Scan for the cell matching the given text and deliver its (x, y) coordinate at center. 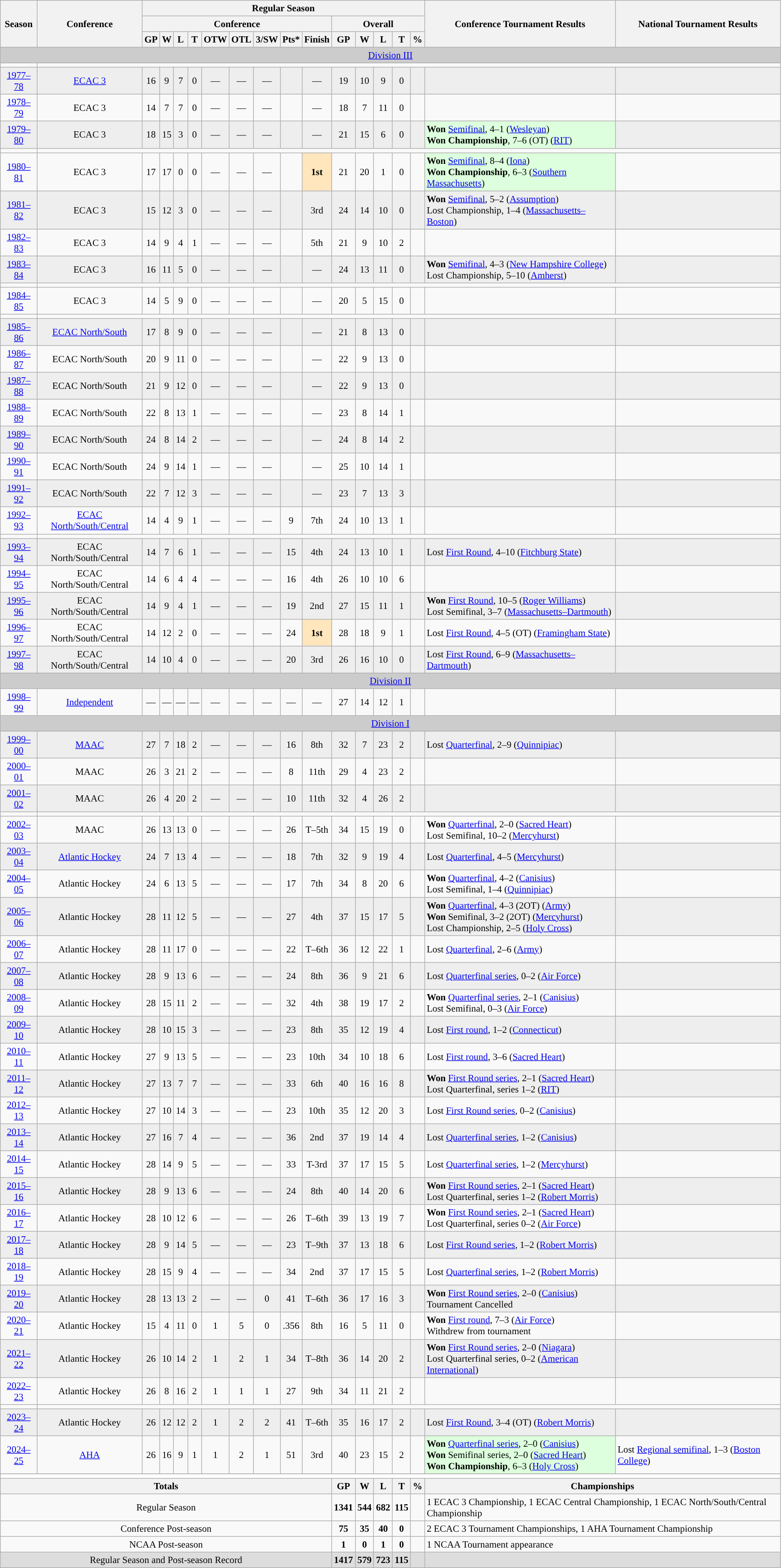
2003–04 (19, 857)
Conference Post-season (166, 1529)
29 (343, 772)
2001–02 (19, 799)
Lost Quarterfinal series, 1–2 (Mercyhurst) (520, 1165)
51 (291, 1455)
1987–88 (19, 386)
Lost Quarterfinal series, 0–2 (Air Force) (520, 976)
T–8th (317, 1358)
Lost First Round series, 1–2 (Robert Morris) (520, 1245)
Independent (90, 702)
1980–81 (19, 172)
2 ECAC 3 Tournament Championships, 1 AHA Tournament Championship (603, 1529)
Lost Regional semifinal, 1–3 (Boston College) (698, 1455)
1994–95 (19, 579)
9th (317, 1391)
723 (383, 1560)
2005–06 (19, 917)
Lost Quarterfinal series, 1–2 (Canisius) (520, 1137)
Won Semifinal, 4–1 (Wesleyan) Won Championship, 7–6 (OT) (RIT) (520, 135)
1993–94 (19, 552)
Division II (390, 681)
T–9th (317, 1245)
2012–13 (19, 1110)
Lost Quarterfinal, 2–6 (Army) (520, 949)
1986–87 (19, 359)
Won First Round series, 2–1 (Sacred Heart)Lost Quarterfinal, series 1–2 (RIT) (520, 1084)
544 (364, 1507)
1989–90 (19, 440)
1991–92 (19, 493)
Season (19, 24)
Lost Quarterfinal, 4–5 (Mercyhurst) (520, 857)
Lost First Round, 6–9 (Massachusetts–Dartmouth) (520, 659)
AHA (90, 1455)
2023–24 (19, 1422)
2002–03 (19, 830)
Conference Tournament Results (520, 24)
Pts* (291, 40)
1985–86 (19, 332)
1999–00 (19, 745)
2007–08 (19, 976)
1977–78 (19, 81)
3/SW (267, 40)
2011–12 (19, 1084)
Won First Round series, 2–0 (Canisius)Tournament Cancelled (520, 1299)
T-3rd (317, 1165)
NCAA Post-season (166, 1545)
1992–93 (19, 521)
1997–98 (19, 659)
Won Quarterfinal series, 2–1 (Canisius)Lost Semifinal, 0–3 (Air Force) (520, 1003)
1998–99 (19, 702)
2010–11 (19, 1057)
2008–09 (19, 1003)
1995–96 (19, 606)
2004–05 (19, 884)
OTL (242, 40)
Championships (603, 1486)
2019–20 (19, 1299)
25 (343, 467)
Finish (317, 40)
2018–19 (19, 1272)
Totals (166, 1486)
1978–79 (19, 108)
2017–18 (19, 1245)
1984–85 (19, 301)
Won First Round series, 2–1 (Sacred Heart)Lost Quarterfinal, series 0–2 (Air Force) (520, 1218)
T–5th (317, 830)
682 (383, 1507)
1983–84 (19, 269)
Lost First round, 1–2 (Connecticut) (520, 1029)
Lost First round, 3–6 (Sacred Heart) (520, 1057)
2006–07 (19, 949)
75 (343, 1529)
1341 (343, 1507)
Lost Quarterfinal, 2–9 (Quinnipiac) (520, 745)
39 (343, 1218)
2015–16 (19, 1191)
Won First Round series, 2–0 (Niagara)Lost Quarterfinal series, 0–2 (American International) (520, 1358)
OTW (215, 40)
1 NCAA Tournament appearance (603, 1545)
6th (317, 1084)
.356 (291, 1326)
1 ECAC 3 Championship, 1 ECAC Central Championship, 1 ECAC North/South/Central Championship (603, 1507)
Won Semifinal, 5–2 (Assumption) Lost Championship, 1–4 (Massachusetts–Boston) (520, 210)
Lost First Round, 3–4 (OT) (Robert Morris) (520, 1422)
2016–17 (19, 1218)
1979–80 (19, 135)
2013–14 (19, 1137)
Won Semifinal, 4–3 (New Hampshire College) Lost Championship, 5–10 (Amherst) (520, 269)
2009–10 (19, 1029)
Won Quarterfinal, 2–0 (Sacred Heart)Lost Semifinal, 10–2 (Mercyhurst) (520, 830)
Division I (390, 724)
1417 (343, 1560)
National Tournament Results (698, 24)
Lost First Round, 4–10 (Fitchburg State) (520, 552)
2021–22 (19, 1358)
Overall (378, 24)
Lost Quarterfinal series, 1–2 (Robert Morris) (520, 1272)
5th (317, 243)
38 (343, 1003)
1981–82 (19, 210)
Won Quarterfinal series, 2–0 (Canisius)Won Semifinal series, 2–0 (Sacred Heart)Won Championship, 6–3 (Holy Cross) (520, 1455)
Won Quarterfinal, 4–2 (Canisius)Lost Semifinal, 1–4 (Quinnipiac) (520, 884)
Won Quarterfinal, 4–3 (2OT) (Army)Won Semifinal, 3–2 (2OT) (Mercyhurst)Lost Championship, 2–5 (Holy Cross) (520, 917)
2000–01 (19, 772)
2014–15 (19, 1165)
1988–89 (19, 413)
1982–83 (19, 243)
Regular Season and Post-season Record (166, 1560)
1990–91 (19, 467)
Division III (390, 55)
Won First Round series, 2–1 (Sacred Heart)Lost Quarterfinal, series 1–2 (Robert Morris) (520, 1191)
Lost First Round, 4–5 (OT) (Framingham State) (520, 633)
Won Semifinal, 8–4 (Iona) Won Championship, 6–3 (Southern Massachusetts) (520, 172)
2024–25 (19, 1455)
579 (364, 1560)
Won First round, 7–3 (Air Force)Withdrew from tournament (520, 1326)
2020–21 (19, 1326)
Lost First Round series, 0–2 (Canisius) (520, 1110)
2022–23 (19, 1391)
1996–97 (19, 633)
Won First Round, 10–5 (Roger Williams)Lost Semifinal, 3–7 (Massachusetts–Dartmouth) (520, 606)
